Detect which cell encompasses the target text, then output its (x, y) center coordinate. 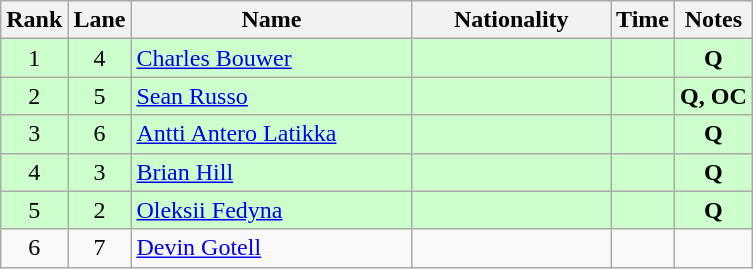
Notes (714, 20)
Rank (34, 20)
Lane (100, 20)
Name (272, 20)
Q, OC (714, 96)
Oleksii Fedyna (272, 210)
1 (34, 58)
Devin Gotell (272, 248)
Time (643, 20)
Nationality (512, 20)
Brian Hill (272, 172)
Sean Russo (272, 96)
Charles Bouwer (272, 58)
Antti Antero Latikka (272, 134)
7 (100, 248)
